Return [X, Y] of the center of cell containing provided text 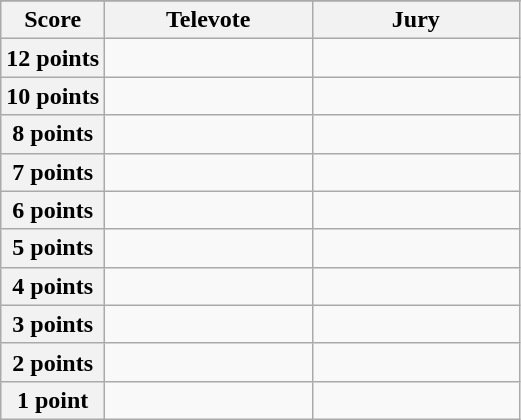
3 points [53, 324]
1 point [53, 400]
Televote [209, 20]
2 points [53, 362]
12 points [53, 58]
5 points [53, 248]
Jury [416, 20]
8 points [53, 134]
10 points [53, 96]
7 points [53, 172]
Score [53, 20]
4 points [53, 286]
6 points [53, 210]
